Return (X, Y) of the center of cell containing provided text 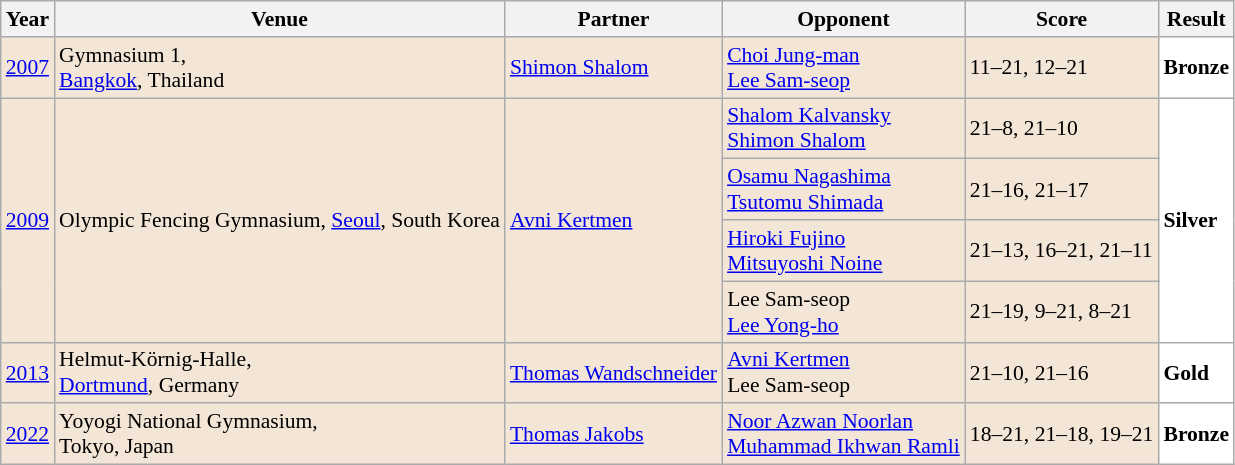
Hiroki Fujino Mitsuyoshi Noine (844, 250)
21–16, 21–17 (1062, 190)
Silver (1196, 220)
2013 (28, 372)
Helmut-Körnig-Halle,Dortmund, Germany (280, 372)
Shalom Kalvansky Shimon Shalom (844, 128)
18–21, 21–18, 19–21 (1062, 434)
Osamu Nagashima Tsutomu Shimada (844, 190)
Gold (1196, 372)
Olympic Fencing Gymnasium, Seoul, South Korea (280, 220)
Partner (614, 19)
2009 (28, 220)
Lee Sam-seop Lee Yong-ho (844, 312)
2022 (28, 434)
Result (1196, 19)
21–13, 16–21, 21–11 (1062, 250)
Shimon Shalom (614, 68)
Opponent (844, 19)
Thomas Wandschneider (614, 372)
Year (28, 19)
Gymnasium 1,Bangkok, Thailand (280, 68)
21–10, 21–16 (1062, 372)
Thomas Jakobs (614, 434)
Avni Kertmen Lee Sam-seop (844, 372)
21–8, 21–10 (1062, 128)
Score (1062, 19)
Yoyogi National Gymnasium,Tokyo, Japan (280, 434)
2007 (28, 68)
Choi Jung-man Lee Sam-seop (844, 68)
Avni Kertmen (614, 220)
21–19, 9–21, 8–21 (1062, 312)
11–21, 12–21 (1062, 68)
Venue (280, 19)
Noor Azwan Noorlan Muhammad Ikhwan Ramli (844, 434)
